Output the (X, Y) coordinate of the center of the cell containing the given text.  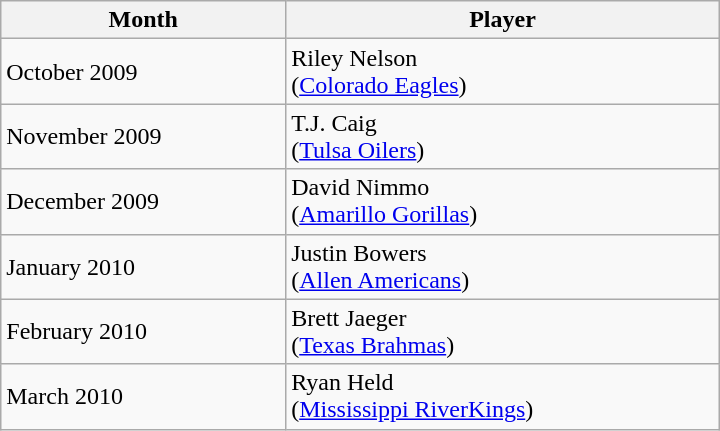
January 2010 (144, 266)
December 2009 (144, 202)
T.J. Caig(Tulsa Oilers) (503, 136)
Ryan Held(Mississippi RiverKings) (503, 396)
David Nimmo(Amarillo Gorillas) (503, 202)
Riley Nelson(Colorado Eagles) (503, 72)
Player (503, 20)
October 2009 (144, 72)
Brett Jaeger (Texas Brahmas) (503, 332)
November 2009 (144, 136)
Month (144, 20)
February 2010 (144, 332)
Justin Bowers(Allen Americans) (503, 266)
March 2010 (144, 396)
